For the text-containing cell, return its midpoint in (X, Y) coordinate format. 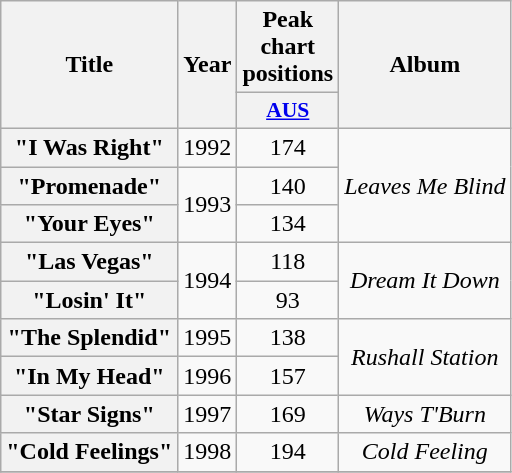
Title (90, 65)
Year (208, 65)
174 (288, 147)
Dream It Down (425, 281)
138 (288, 338)
Leaves Me Blind (425, 185)
"Promenade" (90, 185)
1998 (208, 452)
134 (288, 224)
Peak chart positions (288, 47)
118 (288, 262)
1996 (208, 376)
"Cold Feelings" (90, 452)
Ways T'Burn (425, 414)
Cold Feeling (425, 452)
"I Was Right" (90, 147)
1993 (208, 204)
1992 (208, 147)
"In My Head" (90, 376)
194 (288, 452)
Rushall Station (425, 357)
"Las Vegas" (90, 262)
"Losin' It" (90, 300)
Album (425, 65)
1997 (208, 414)
"Star Signs" (90, 414)
AUS (288, 111)
157 (288, 376)
93 (288, 300)
169 (288, 414)
"The Splendid" (90, 338)
"Your Eyes" (90, 224)
140 (288, 185)
1995 (208, 338)
1994 (208, 281)
